Identify which cell holds the provided text, then report its (x, y) central coordinate. 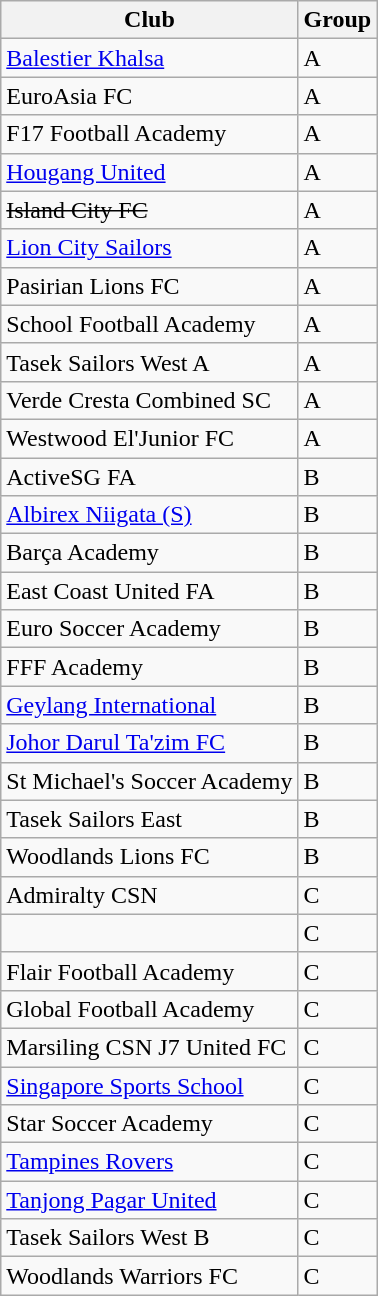
St Michael's Soccer Academy (150, 781)
Barça Academy (150, 553)
Lion City Sailors (150, 248)
Verde Cresta Combined SC (150, 400)
Global Football Academy (150, 1009)
FFF Academy (150, 667)
Star Soccer Academy (150, 1124)
Group (338, 20)
Flair Football Academy (150, 971)
Tasek Sailors West A (150, 362)
EuroAsia FC (150, 96)
Pasirian Lions FC (150, 286)
Island City FC (150, 210)
Westwood El'Junior FC (150, 438)
Balestier Khalsa (150, 58)
Albirex Niigata (S) (150, 515)
Euro Soccer Academy (150, 629)
Woodlands Warriors FC (150, 1276)
Tampines Rovers (150, 1162)
Admiralty CSN (150, 895)
Hougang United (150, 172)
Tanjong Pagar United (150, 1200)
Geylang International (150, 705)
Woodlands Lions FC (150, 857)
ActiveSG FA (150, 477)
F17 Football Academy (150, 134)
Tasek Sailors East (150, 819)
East Coast United FA (150, 591)
Club (150, 20)
Marsiling CSN J7 United FC (150, 1047)
School Football Academy (150, 324)
Johor Darul Ta'zim FC (150, 743)
Tasek Sailors West B (150, 1238)
Singapore Sports School (150, 1085)
